Extract the [X, Y] coordinate from the center of the cell holding the provided text.  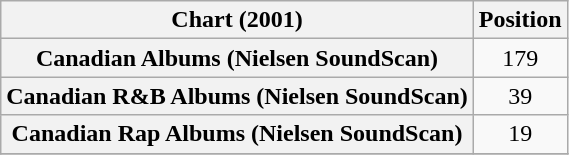
Canadian Albums (Nielsen SoundScan) [238, 58]
19 [520, 134]
Position [520, 20]
Chart (2001) [238, 20]
Canadian R&B Albums (Nielsen SoundScan) [238, 96]
39 [520, 96]
Canadian Rap Albums (Nielsen SoundScan) [238, 134]
179 [520, 58]
